Pinpoint the cell where the given text exists, returning its [x, y] midpoint coordinate. 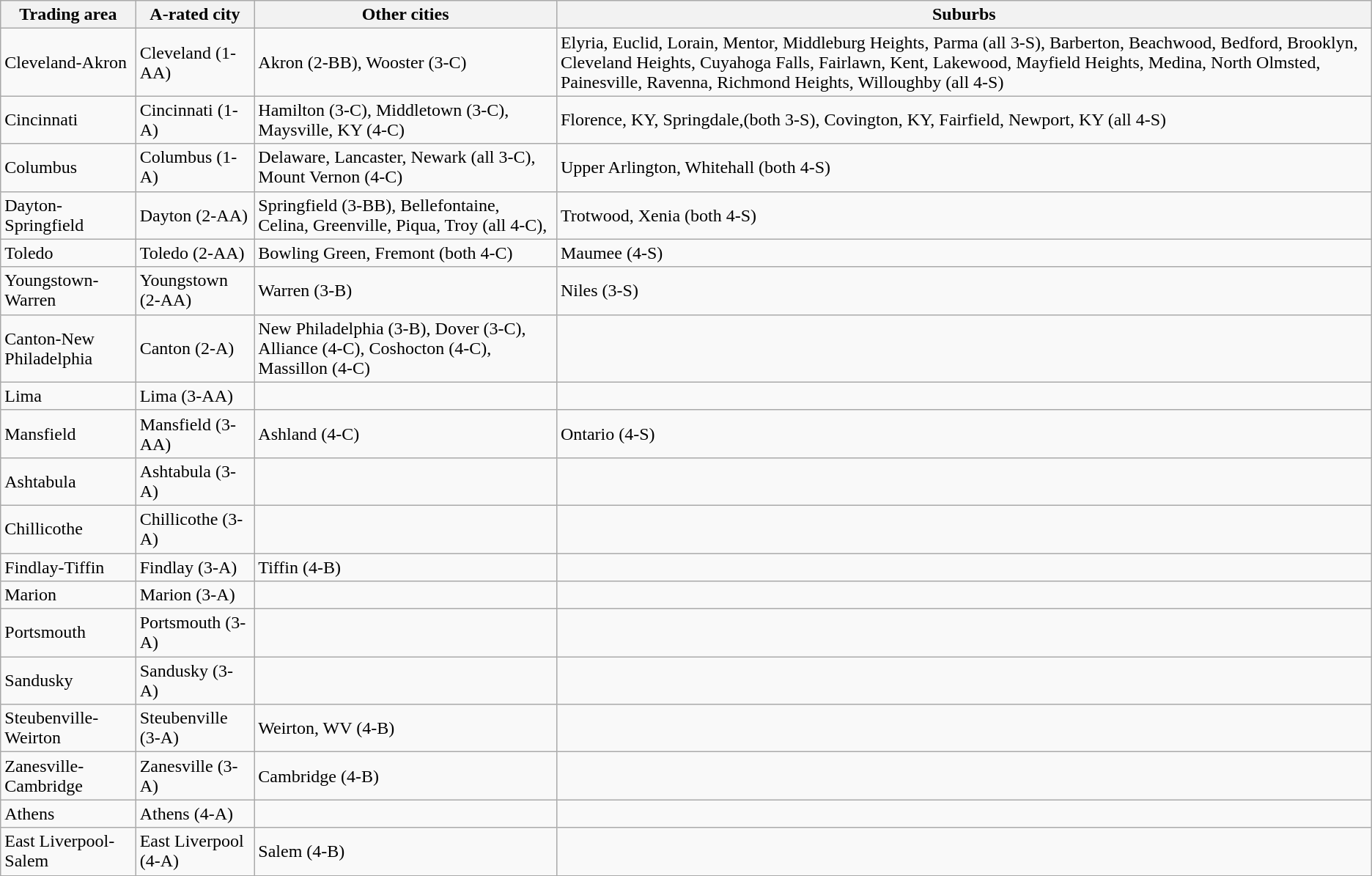
East Liverpool (4-A) [195, 852]
Upper Arlington, Whitehall (both 4-S) [964, 167]
Columbus [68, 167]
Ashtabula (3-A) [195, 481]
Akron (2-BB), Wooster (3-C) [406, 62]
Cleveland (1-AA) [195, 62]
Marion (3-A) [195, 595]
Athens [68, 814]
Lima [68, 396]
Athens (4-A) [195, 814]
Portsmouth [68, 633]
Youngstown-Warren [68, 290]
Other cities [406, 15]
Canton-New Philadelphia [68, 348]
Weirton, WV (4-B) [406, 729]
Cincinnati [68, 120]
East Liverpool-Salem [68, 852]
Dayton-Springfield [68, 216]
Bowling Green, Fremont (both 4-C) [406, 253]
Findlay (3-A) [195, 567]
Steubenville (3-A) [195, 729]
Ashland (4-C) [406, 434]
Warren (3-B) [406, 290]
Columbus (1-A) [195, 167]
Steubenville-Weirton [68, 729]
Mansfield (3-AA) [195, 434]
Toledo [68, 253]
Cincinnati (1-A) [195, 120]
Dayton (2-AA) [195, 216]
Portsmouth (3-A) [195, 633]
Canton (2-A) [195, 348]
Maumee (4-S) [964, 253]
New Philadelphia (3-B), Dover (3-C), Alliance (4-C), Coshocton (4-C), Massillon (4-C) [406, 348]
Springfield (3-BB), Bellefontaine, Celina, Greenville, Piqua, Troy (all 4-C), [406, 216]
Lima (3-AA) [195, 396]
Trotwood, Xenia (both 4-S) [964, 216]
Salem (4-B) [406, 852]
Ashtabula [68, 481]
Zanesville (3-A) [195, 776]
Mansfield [68, 434]
Sandusky (3-A) [195, 680]
Niles (3-S) [964, 290]
Zanesville-Cambridge [68, 776]
Suburbs [964, 15]
Toledo (2-AA) [195, 253]
Ontario (4-S) [964, 434]
Chillicothe (3-A) [195, 529]
Marion [68, 595]
Trading area [68, 15]
Cambridge (4-B) [406, 776]
Hamilton (3-C), Middletown (3-C), Maysville, KY (4-C) [406, 120]
Delaware, Lancaster, Newark (all 3-C), Mount Vernon (4-C) [406, 167]
Tiffin (4-B) [406, 567]
Sandusky [68, 680]
A-rated city [195, 15]
Florence, KY, Springdale,(both 3-S), Covington, KY, Fairfield, Newport, KY (all 4-S) [964, 120]
Findlay-Tiffin [68, 567]
Youngstown (2-AA) [195, 290]
Cleveland-Akron [68, 62]
Chillicothe [68, 529]
